Identify which cell holds the provided text, then report its [X, Y] central coordinate. 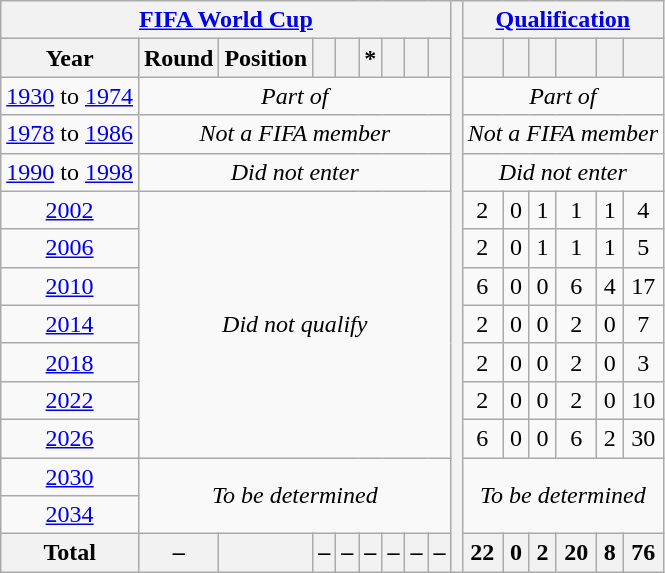
Total [70, 553]
17 [644, 286]
20 [576, 553]
2030 [70, 477]
1978 to 1986 [70, 134]
2002 [70, 210]
8 [610, 553]
Position [266, 58]
Round [178, 58]
3 [644, 362]
5 [644, 248]
76 [644, 553]
22 [482, 553]
FIFA World Cup [226, 20]
2014 [70, 324]
2018 [70, 362]
Qualification [562, 20]
10 [644, 400]
2010 [70, 286]
1930 to 1974 [70, 96]
1990 to 1998 [70, 172]
* [370, 58]
7 [644, 324]
2022 [70, 400]
30 [644, 438]
Did not qualify [294, 324]
2006 [70, 248]
2026 [70, 438]
2034 [70, 515]
Year [70, 58]
